Identify which cell holds the provided text, then report its [x, y] central coordinate. 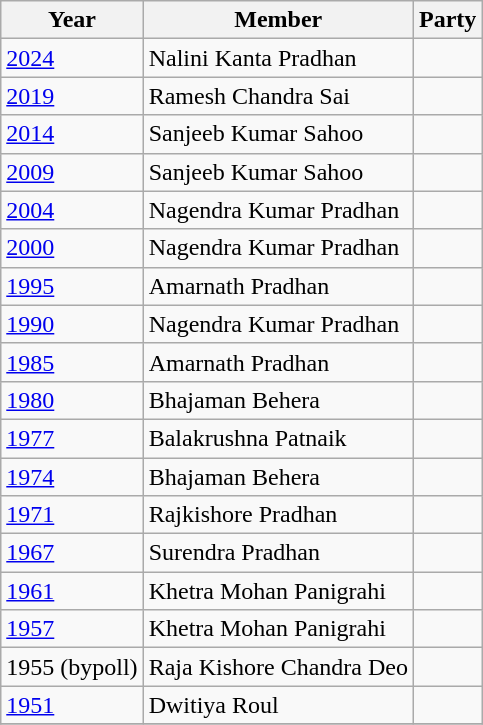
Nalini Kanta Pradhan [278, 58]
1995 [72, 286]
Party [447, 20]
2004 [72, 210]
1977 [72, 438]
1985 [72, 362]
1955 (bypoll) [72, 667]
Ramesh Chandra Sai [278, 96]
1971 [72, 515]
1990 [72, 324]
Year [72, 20]
1974 [72, 477]
1967 [72, 553]
Member [278, 20]
2009 [72, 172]
1951 [72, 705]
2019 [72, 96]
1961 [72, 591]
1980 [72, 400]
Raja Kishore Chandra Deo [278, 667]
Dwitiya Roul [278, 705]
Rajkishore Pradhan [278, 515]
1957 [72, 629]
2014 [72, 134]
Surendra Pradhan [278, 553]
2000 [72, 248]
2024 [72, 58]
Balakrushna Patnaik [278, 438]
